Find where the given text appears and provide that cell's center as (X, Y) coordinate. 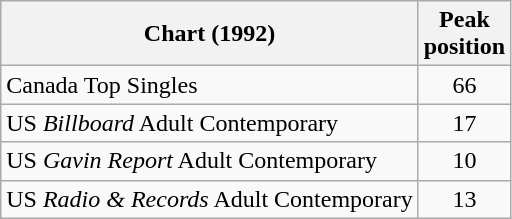
US Billboard Adult Contemporary (210, 123)
US Gavin Report Adult Contemporary (210, 161)
Peakposition (464, 34)
US Radio & Records Adult Contemporary (210, 199)
Canada Top Singles (210, 85)
Chart (1992) (210, 34)
66 (464, 85)
13 (464, 199)
10 (464, 161)
17 (464, 123)
